Find where the given text appears and provide that cell's center as [X, Y] coordinate. 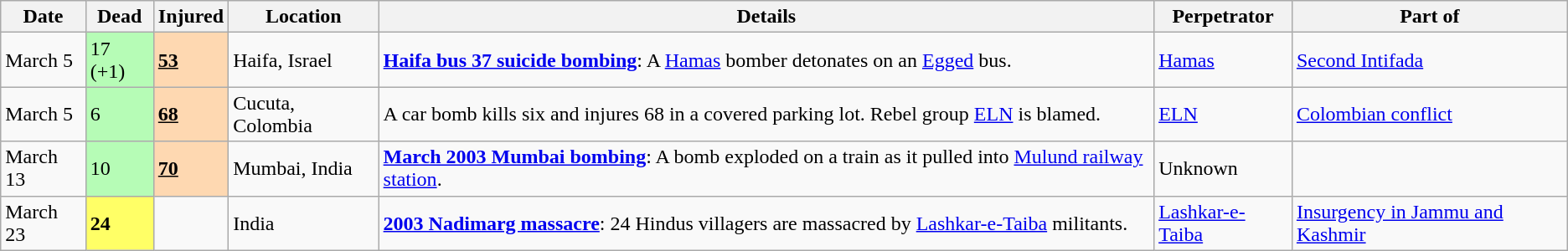
March 23 [44, 223]
March 2003 Mumbai bombing: A bomb exploded on a train as it pulled into Mulund railway station. [766, 169]
10 [119, 169]
A car bomb kills six and injures 68 in a covered parking lot. Rebel group ELN is blamed. [766, 114]
53 [191, 60]
Cucuta, Colombia [303, 114]
India [303, 223]
Part of [1429, 17]
70 [191, 169]
Haifa, Israel [303, 60]
ELN [1223, 114]
Details [766, 17]
24 [119, 223]
68 [191, 114]
Unknown [1223, 169]
Mumbai, India [303, 169]
Second Intifada [1429, 60]
Colombian conflict [1429, 114]
March 13 [44, 169]
Date [44, 17]
17 (+1) [119, 60]
Haifa bus 37 suicide bombing: A Hamas bomber detonates on an Egged bus. [766, 60]
2003 Nadimarg massacre: 24 Hindus villagers are massacred by Lashkar-e-Taiba militants. [766, 223]
Injured [191, 17]
Perpetrator [1223, 17]
Insurgency in Jammu and Kashmir [1429, 223]
Dead [119, 17]
Location [303, 17]
6 [119, 114]
Hamas [1223, 60]
Lashkar-e-Taiba [1223, 223]
